Output the (x, y) coordinate of the center of the cell containing the given text.  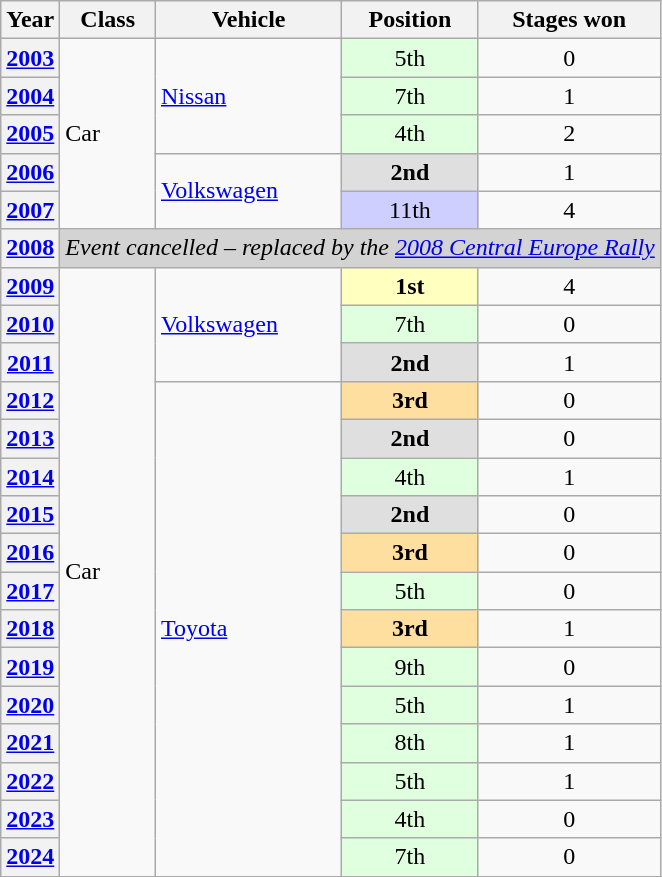
2012 (30, 400)
2024 (30, 857)
2005 (30, 134)
Nissan (248, 96)
1st (410, 286)
2020 (30, 705)
2016 (30, 553)
2010 (30, 324)
2014 (30, 477)
2003 (30, 58)
Event cancelled – replaced by the 2008 Central Europe Rally (360, 248)
Position (410, 20)
8th (410, 743)
2021 (30, 743)
11th (410, 210)
2 (569, 134)
2006 (30, 172)
2023 (30, 819)
2007 (30, 210)
9th (410, 667)
2013 (30, 438)
2022 (30, 781)
Year (30, 20)
Class (108, 20)
Toyota (248, 628)
2017 (30, 591)
2015 (30, 515)
Stages won (569, 20)
2018 (30, 629)
2011 (30, 362)
Vehicle (248, 20)
2008 (30, 248)
2004 (30, 96)
2019 (30, 667)
2009 (30, 286)
